Output the [x, y] coordinate of the center of the cell containing the given text.  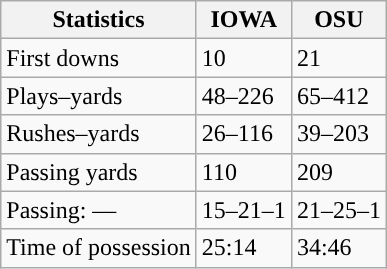
Time of possession [99, 248]
48–226 [244, 96]
25:14 [244, 248]
39–203 [338, 134]
OSU [338, 20]
Statistics [99, 20]
209 [338, 172]
10 [244, 58]
26–116 [244, 134]
21–25–1 [338, 210]
Plays–yards [99, 96]
IOWA [244, 20]
65–412 [338, 96]
34:46 [338, 248]
First downs [99, 58]
15–21–1 [244, 210]
110 [244, 172]
Rushes–yards [99, 134]
Passing yards [99, 172]
21 [338, 58]
Passing: –– [99, 210]
